Locate the cell with the specified text and output its (x, y) center coordinate. 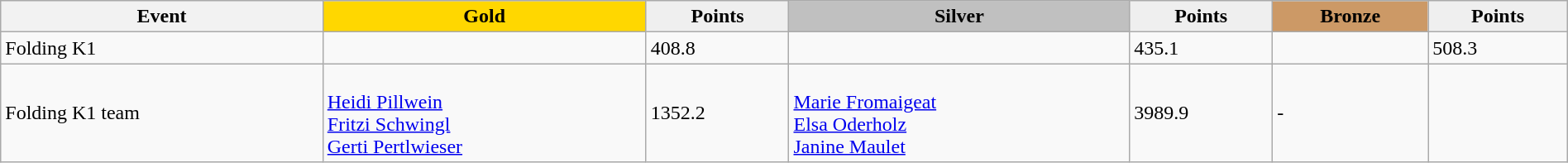
Event (162, 17)
Bronze (1350, 17)
3989.9 (1201, 113)
Silver (959, 17)
435.1 (1201, 48)
Heidi PillweinFritzi SchwinglGerti Pertlwieser (485, 113)
1352.2 (718, 113)
408.8 (718, 48)
- (1350, 113)
Marie FromaigeatElsa OderholzJanine Maulet (959, 113)
508.3 (1498, 48)
Gold (485, 17)
Folding K1 team (162, 113)
Folding K1 (162, 48)
